Provide the (x, y) coordinate of the cell's center where the given text is located.  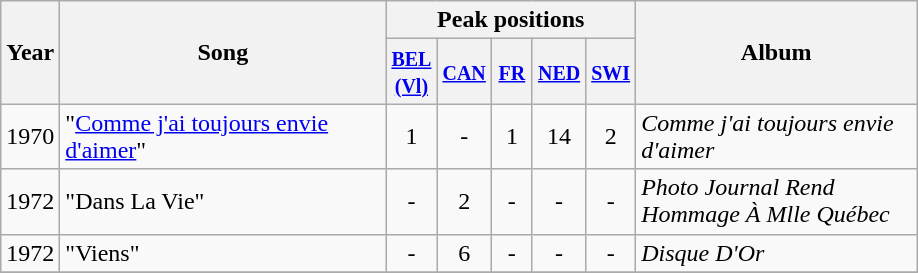
"Dans La Vie" (223, 202)
BEL (Vl) (412, 72)
SWI (611, 72)
NED (558, 72)
Disque D'Or (776, 253)
Year (30, 52)
FR (512, 72)
CAN (464, 72)
Song (223, 52)
Album (776, 52)
"Comme j'ai toujours envie d'aimer" (223, 136)
Photo Journal Rend Hommage À Mlle Québec (776, 202)
6 (464, 253)
1970 (30, 136)
"Viens" (223, 253)
Comme j'ai toujours envie d'aimer (776, 136)
14 (558, 136)
Peak positions (511, 20)
